For the text-containing cell, return its midpoint in [X, Y] coordinate format. 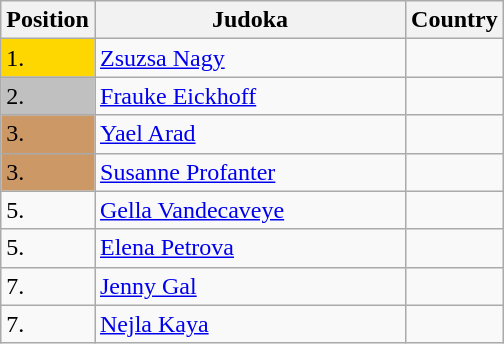
1. [48, 58]
Zsuzsa Nagy [250, 58]
Gella Vandecaveye [250, 210]
Susanne Profanter [250, 172]
Nejla Kaya [250, 324]
Judoka [250, 20]
Country [455, 20]
Elena Petrova [250, 248]
Jenny Gal [250, 286]
Position [48, 20]
Frauke Eickhoff [250, 96]
2. [48, 96]
Yael Arad [250, 134]
